Provide the (X, Y) coordinate of the cell's center where the given text is located.  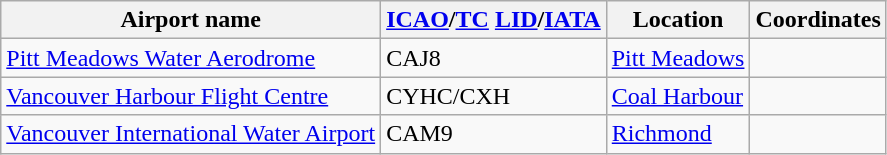
CAJ8 (494, 58)
Location (678, 20)
Vancouver International Water Airport (191, 134)
CYHC/CXH (494, 96)
Vancouver Harbour Flight Centre (191, 96)
ICAO/TC LID/IATA (494, 20)
Pitt Meadows (678, 58)
Coordinates (818, 20)
Coal Harbour (678, 96)
CAM9 (494, 134)
Richmond (678, 134)
Airport name (191, 20)
Pitt Meadows Water Aerodrome (191, 58)
